For the text-containing cell, return its midpoint in [x, y] coordinate format. 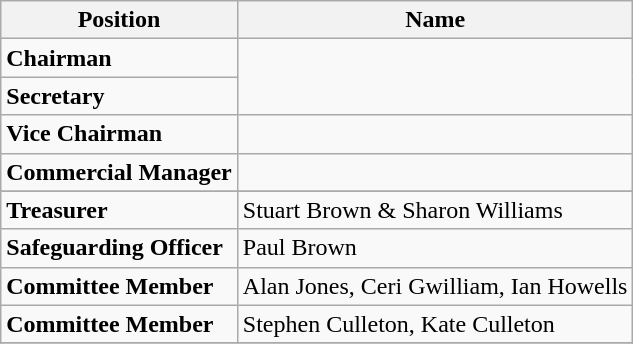
Safeguarding Officer [120, 248]
Stephen Culleton, Kate Culleton [435, 324]
Commercial Manager [120, 172]
Name [435, 20]
Alan Jones, Ceri Gwilliam, Ian Howells [435, 286]
Secretary [120, 96]
Position [120, 20]
Stuart Brown & Sharon Williams [435, 210]
Chairman [120, 58]
Vice Chairman [120, 134]
Treasurer [120, 210]
Paul Brown [435, 248]
